From the cell containing the given text, extract its center point as [x, y] coordinate. 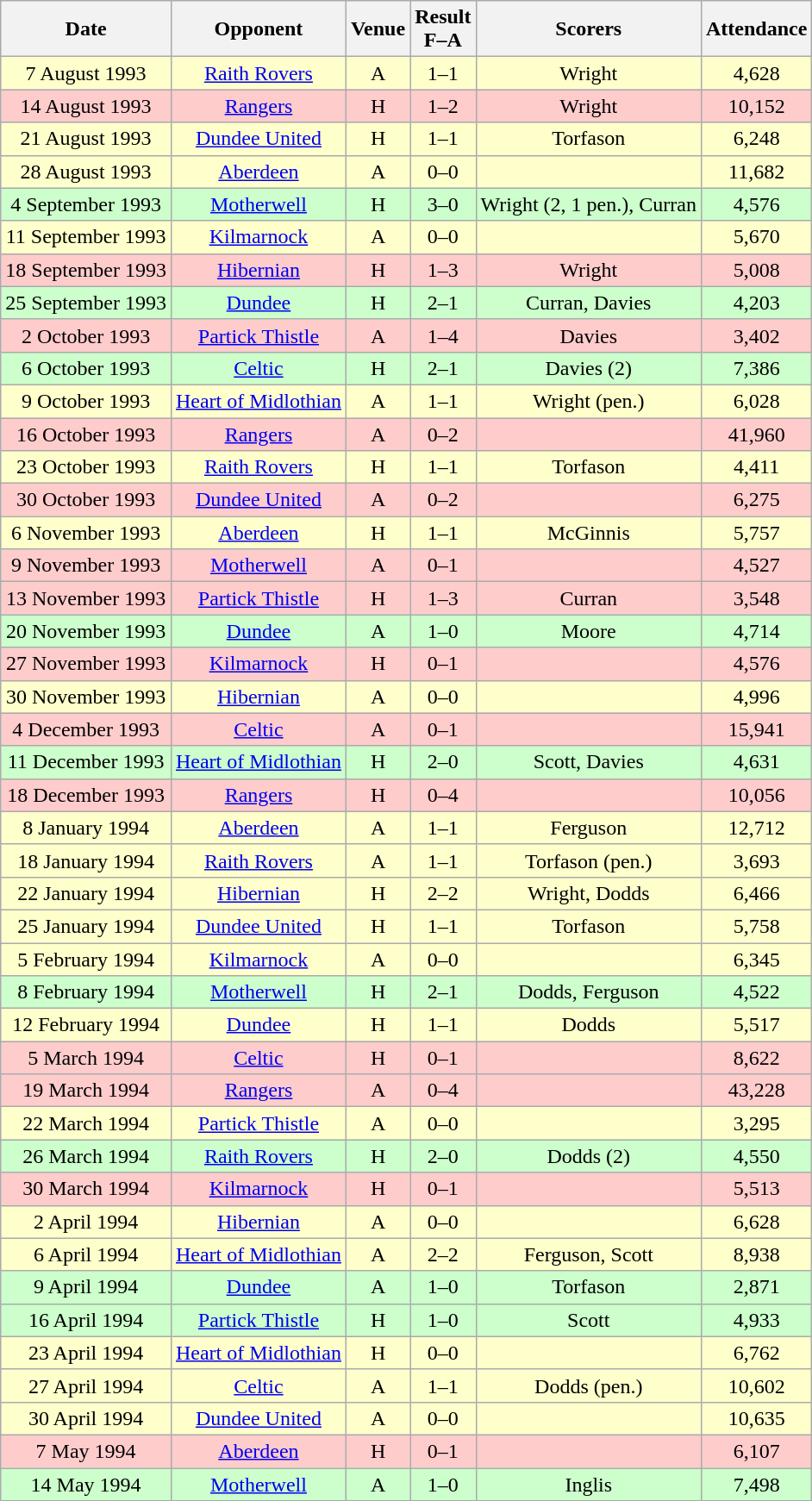
6 November 1993 [86, 533]
Opponent [259, 29]
6 April 1994 [86, 1254]
Davies [588, 335]
11 September 1993 [86, 237]
Curran, Davies [588, 303]
13 November 1993 [86, 598]
22 January 1994 [86, 893]
7,498 [756, 1484]
1–4 [443, 335]
Curran [588, 598]
5 March 1994 [86, 1058]
6,345 [756, 960]
4,631 [756, 762]
4,933 [756, 1320]
30 October 1993 [86, 500]
23 April 1994 [86, 1353]
2 April 1994 [86, 1222]
Scott [588, 1320]
25 January 1994 [86, 926]
10,635 [756, 1418]
20 November 1993 [86, 631]
Davies (2) [588, 368]
10,056 [756, 795]
Dodds [588, 1025]
5,513 [756, 1189]
7 August 1993 [86, 73]
4,714 [756, 631]
8,938 [756, 1254]
8 January 1994 [86, 828]
9 October 1993 [86, 401]
4 December 1993 [86, 729]
19 March 1994 [86, 1091]
5 February 1994 [86, 960]
6,107 [756, 1451]
3,402 [756, 335]
3,295 [756, 1123]
6,028 [756, 401]
43,228 [756, 1091]
6,466 [756, 893]
7 May 1994 [86, 1451]
4,203 [756, 303]
14 May 1994 [86, 1484]
26 March 1994 [86, 1156]
3,548 [756, 598]
18 January 1994 [86, 860]
27 November 1993 [86, 664]
Moore [588, 631]
4,411 [756, 467]
23 October 1993 [86, 467]
3–0 [443, 204]
11 December 1993 [86, 762]
4,527 [756, 566]
15,941 [756, 729]
Attendance [756, 29]
5,670 [756, 237]
18 December 1993 [86, 795]
Dodds (2) [588, 1156]
Venue [378, 29]
14 August 1993 [86, 106]
Dodds (pen.) [588, 1385]
Scott, Davies [588, 762]
ResultF–A [443, 29]
5,517 [756, 1025]
2 October 1993 [86, 335]
28 August 1993 [86, 172]
27 April 1994 [86, 1385]
30 April 1994 [86, 1418]
10,602 [756, 1385]
10,152 [756, 106]
Scorers [588, 29]
1–2 [443, 106]
4,996 [756, 697]
McGinnis [588, 533]
5,008 [756, 270]
4,550 [756, 1156]
22 March 1994 [86, 1123]
6,275 [756, 500]
Dodds, Ferguson [588, 992]
Wright (pen.) [588, 401]
16 October 1993 [86, 434]
2,871 [756, 1287]
6 October 1993 [86, 368]
7,386 [756, 368]
6,628 [756, 1222]
9 April 1994 [86, 1287]
6,248 [756, 139]
41,960 [756, 434]
4 September 1993 [86, 204]
Wright, Dodds [588, 893]
21 August 1993 [86, 139]
18 September 1993 [86, 270]
30 November 1993 [86, 697]
5,758 [756, 926]
12 February 1994 [86, 1025]
5,757 [756, 533]
4,522 [756, 992]
11,682 [756, 172]
Inglis [588, 1484]
Torfason (pen.) [588, 860]
4,628 [756, 73]
Wright (2, 1 pen.), Curran [588, 204]
8,622 [756, 1058]
3,693 [756, 860]
Date [86, 29]
8 February 1994 [86, 992]
16 April 1994 [86, 1320]
25 September 1993 [86, 303]
9 November 1993 [86, 566]
Ferguson [588, 828]
12,712 [756, 828]
Ferguson, Scott [588, 1254]
30 March 1994 [86, 1189]
6,762 [756, 1353]
